Extract the [X, Y] coordinate from the center of the cell holding the provided text.  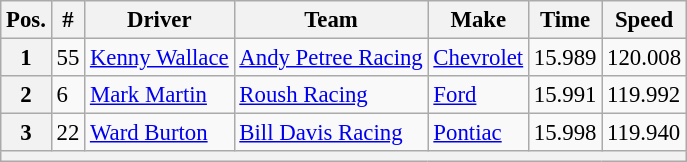
Ward Burton [160, 133]
6 [68, 95]
119.992 [644, 95]
15.991 [564, 95]
Kenny Wallace [160, 58]
2 [26, 95]
Roush Racing [331, 95]
Time [564, 20]
15.998 [564, 133]
Make [478, 20]
22 [68, 133]
Andy Petree Racing [331, 58]
Speed [644, 20]
Bill Davis Racing [331, 133]
Pos. [26, 20]
55 [68, 58]
# [68, 20]
Mark Martin [160, 95]
Ford [478, 95]
Driver [160, 20]
Team [331, 20]
Pontiac [478, 133]
119.940 [644, 133]
1 [26, 58]
3 [26, 133]
120.008 [644, 58]
15.989 [564, 58]
Chevrolet [478, 58]
